Identify which cell holds the provided text, then report its [x, y] central coordinate. 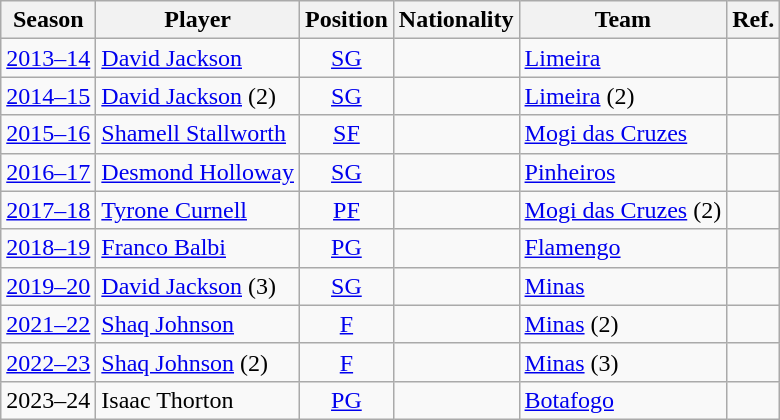
Botafogo [623, 400]
2017–18 [48, 210]
2015–16 [48, 134]
2013–14 [48, 58]
2016–17 [48, 172]
David Jackson [198, 58]
Desmond Holloway [198, 172]
2022–23 [48, 362]
Shamell Stallworth [198, 134]
Nationality [456, 20]
Tyrone Curnell [198, 210]
Minas (2) [623, 324]
2014–15 [48, 96]
Position [347, 20]
Limeira (2) [623, 96]
Franco Balbi [198, 248]
PF [347, 210]
Minas (3) [623, 362]
Limeira [623, 58]
David Jackson (2) [198, 96]
Team [623, 20]
Isaac Thorton [198, 400]
Flamengo [623, 248]
Shaq Johnson (2) [198, 362]
Season [48, 20]
2019–20 [48, 286]
Ref. [754, 20]
2018–19 [48, 248]
2023–24 [48, 400]
Mogi das Cruzes (2) [623, 210]
2021–22 [48, 324]
Minas [623, 286]
Player [198, 20]
David Jackson (3) [198, 286]
Shaq Johnson [198, 324]
SF [347, 134]
Pinheiros [623, 172]
Mogi das Cruzes [623, 134]
